Locate the cell with the specified text and output its [x, y] center coordinate. 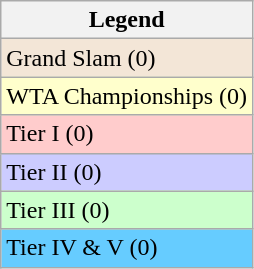
Legend [127, 20]
Tier IV & V (0) [127, 248]
Tier I (0) [127, 134]
WTA Championships (0) [127, 96]
Tier II (0) [127, 172]
Grand Slam (0) [127, 58]
Tier III (0) [127, 210]
